Provide the [x, y] coordinate of the cell's center where the given text is located.  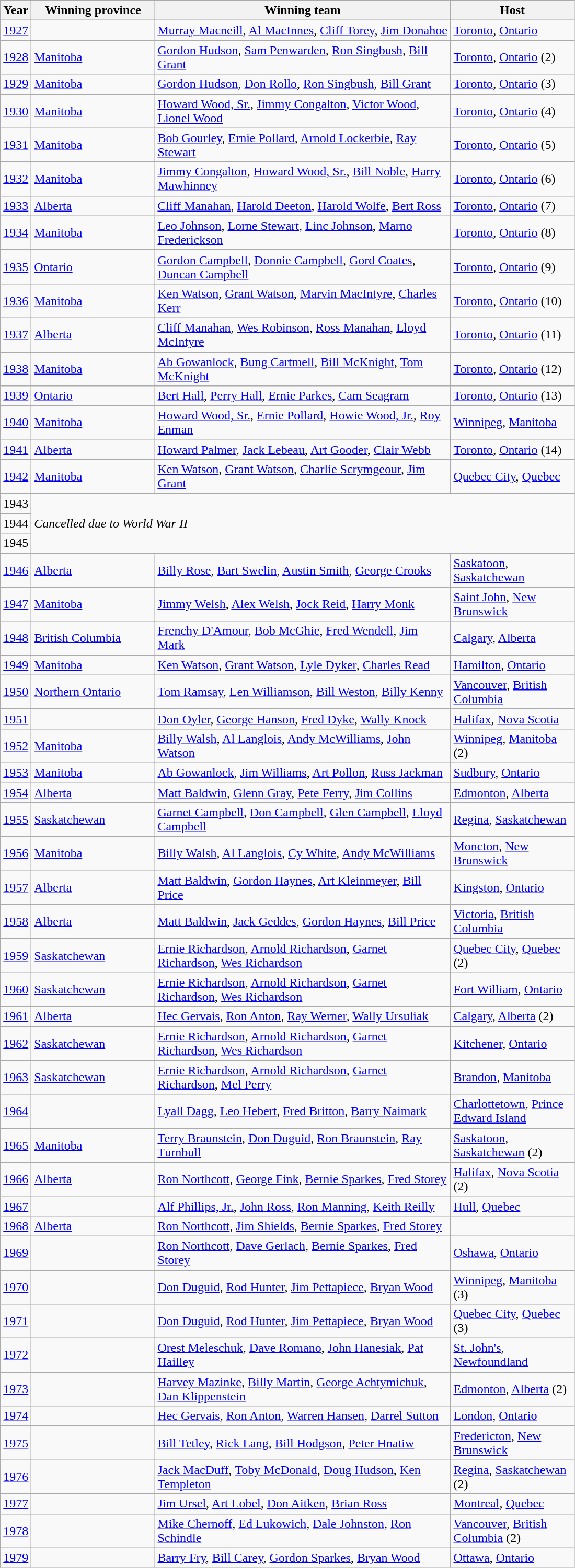
Host [512, 10]
Bert Hall, Perry Hall, Ernie Parkes, Cam Seagram [303, 396]
Ron Northcott, Jim Shields, Bernie Sparkes, Fred Storey [303, 1226]
Hull, Quebec [512, 1206]
1963 [16, 1077]
Toronto, Ontario (5) [512, 145]
1932 [16, 179]
1960 [16, 989]
British Columbia [93, 638]
Vancouver, British Columbia [512, 692]
Winning team [303, 10]
Calgary, Alberta (2) [512, 1016]
Regina, Saskatchewan (2) [512, 1477]
Fort William, Ontario [512, 989]
Edmonton, Alberta (2) [512, 1389]
Gordon Campbell, Donnie Campbell, Gord Coates, Duncan Campbell [303, 266]
Matt Baldwin, Jack Geddes, Gordon Haynes, Bill Price [303, 921]
Leo Johnson, Lorne Stewart, Linc Johnson, Marno Frederickson [303, 233]
Orest Meleschuk, Dave Romano, John Hanesiak, Pat Hailley [303, 1355]
London, Ontario [512, 1416]
Saskatoon, Saskatchewan [512, 570]
Toronto, Ontario (6) [512, 179]
1962 [16, 1044]
Regina, Saskatchewan [512, 820]
Winning province [93, 10]
Billy Rose, Bart Swelin, Austin Smith, George Crooks [303, 570]
Ab Gowanlock, Bung Cartmell, Bill McKnight, Tom McKnight [303, 369]
Alf Phillips, Jr., John Ross, Ron Manning, Keith Reilly [303, 1206]
1934 [16, 233]
1976 [16, 1477]
1974 [16, 1416]
Billy Walsh, Al Langlois, Andy McWilliams, John Watson [303, 746]
1972 [16, 1355]
Jimmy Welsh, Alex Welsh, Jock Reid, Harry Monk [303, 604]
Toronto, Ontario (7) [512, 206]
1944 [16, 523]
Kingston, Ontario [512, 888]
1930 [16, 111]
1927 [16, 30]
Cancelled due to World War II [303, 523]
Northern Ontario [93, 692]
1937 [16, 334]
1957 [16, 888]
Bob Gourley, Ernie Pollard, Arnold Lockerbie, Ray Stewart [303, 145]
Barry Fry, Bill Carey, Gordon Sparkes, Bryan Wood [303, 1558]
Ab Gowanlock, Jim Williams, Art Pollon, Russ Jackman [303, 773]
1931 [16, 145]
Year [16, 10]
Bill Tetley, Rick Lang, Bill Hodgson, Peter Hnatiw [303, 1443]
Halifax, Nova Scotia (2) [512, 1179]
Matt Baldwin, Glenn Gray, Pete Ferry, Jim Collins [303, 792]
1961 [16, 1016]
Hec Gervais, Ron Anton, Warren Hansen, Darrel Sutton [303, 1416]
1964 [16, 1111]
1942 [16, 476]
1956 [16, 853]
1955 [16, 820]
1958 [16, 921]
1954 [16, 792]
Kitchener, Ontario [512, 1044]
1951 [16, 719]
Oshawa, Ontario [512, 1253]
Gordon Hudson, Sam Penwarden, Ron Singbush, Bill Grant [303, 57]
1952 [16, 746]
1941 [16, 450]
Toronto, Ontario [512, 30]
1936 [16, 301]
1943 [16, 504]
1973 [16, 1389]
Quebec City, Quebec (2) [512, 956]
Brandon, Manitoba [512, 1077]
Sudbury, Ontario [512, 773]
Charlottetown, Prince Edward Island [512, 1111]
Gordon Hudson, Don Rollo, Ron Singbush, Bill Grant [303, 84]
Jack MacDuff, Toby McDonald, Doug Hudson, Ken Templeton [303, 1477]
Montreal, Quebec [512, 1504]
Toronto, Ontario (10) [512, 301]
Ken Watson, Grant Watson, Marvin MacIntyre, Charles Kerr [303, 301]
1949 [16, 665]
Toronto, Ontario (13) [512, 396]
1971 [16, 1321]
Howard Wood, Sr., Ernie Pollard, Howie Wood, Jr., Roy Enman [303, 423]
Saskatoon, Saskatchewan (2) [512, 1145]
1968 [16, 1226]
Ernie Richardson, Arnold Richardson, Garnet Richardson, Mel Perry [303, 1077]
Billy Walsh, Al Langlois, Cy White, Andy McWilliams [303, 853]
1938 [16, 369]
Moncton, New Brunswick [512, 853]
1977 [16, 1504]
Toronto, Ontario (2) [512, 57]
Toronto, Ontario (14) [512, 450]
Winnipeg, Manitoba (2) [512, 746]
1953 [16, 773]
1946 [16, 570]
Terry Braunstein, Don Duguid, Ron Braunstein, Ray Turnbull [303, 1145]
1979 [16, 1558]
Murray Macneill, Al MacInnes, Cliff Torey, Jim Donahoe [303, 30]
Fredericton, New Brunswick [512, 1443]
1969 [16, 1253]
Saint John, New Brunswick [512, 604]
Cliff Manahan, Harold Deeton, Harold Wolfe, Bert Ross [303, 206]
Garnet Campbell, Don Campbell, Glen Campbell, Lloyd Campbell [303, 820]
1935 [16, 266]
Ron Northcott, Dave Gerlach, Bernie Sparkes, Fred Storey [303, 1253]
1966 [16, 1179]
Cliff Manahan, Wes Robinson, Ross Manahan, Lloyd McIntyre [303, 334]
Hamilton, Ontario [512, 665]
Harvey Mazinke, Billy Martin, George Achtymichuk, Dan Klippenstein [303, 1389]
Jim Ursel, Art Lobel, Don Aitken, Brian Ross [303, 1504]
Howard Palmer, Jack Lebeau, Art Gooder, Clair Webb [303, 450]
1959 [16, 956]
1967 [16, 1206]
Frenchy D'Amour, Bob McGhie, Fred Wendell, Jim Mark [303, 638]
Toronto, Ontario (3) [512, 84]
St. John's, Newfoundland [512, 1355]
Victoria, British Columbia [512, 921]
Ottawa, Ontario [512, 1558]
Winnipeg, Manitoba [512, 423]
Matt Baldwin, Gordon Haynes, Art Kleinmeyer, Bill Price [303, 888]
Halifax, Nova Scotia [512, 719]
Toronto, Ontario (9) [512, 266]
Quebec City, Quebec (3) [512, 1321]
Lyall Dagg, Leo Hebert, Fred Britton, Barry Naimark [303, 1111]
Ron Northcott, George Fink, Bernie Sparkes, Fred Storey [303, 1179]
1929 [16, 84]
Tom Ramsay, Len Williamson, Bill Weston, Billy Kenny [303, 692]
1939 [16, 396]
Hec Gervais, Ron Anton, Ray Werner, Wally Ursuliak [303, 1016]
Ken Watson, Grant Watson, Charlie Scrymgeour, Jim Grant [303, 476]
Edmonton, Alberta [512, 792]
1975 [16, 1443]
Toronto, Ontario (12) [512, 369]
Toronto, Ontario (8) [512, 233]
1970 [16, 1287]
Vancouver, British Columbia (2) [512, 1530]
Don Oyler, George Hanson, Fred Dyke, Wally Knock [303, 719]
Quebec City, Quebec [512, 476]
1933 [16, 206]
1978 [16, 1530]
1940 [16, 423]
Winnipeg, Manitoba (3) [512, 1287]
1945 [16, 543]
1965 [16, 1145]
Mike Chernoff, Ed Lukowich, Dale Johnston, Ron Schindle [303, 1530]
1950 [16, 692]
Toronto, Ontario (11) [512, 334]
1947 [16, 604]
Jimmy Congalton, Howard Wood, Sr., Bill Noble, Harry Mawhinney [303, 179]
Toronto, Ontario (4) [512, 111]
1928 [16, 57]
Calgary, Alberta [512, 638]
1948 [16, 638]
Howard Wood, Sr., Jimmy Congalton, Victor Wood, Lionel Wood [303, 111]
Ken Watson, Grant Watson, Lyle Dyker, Charles Read [303, 665]
